Return [X, Y] of the center of cell containing provided text 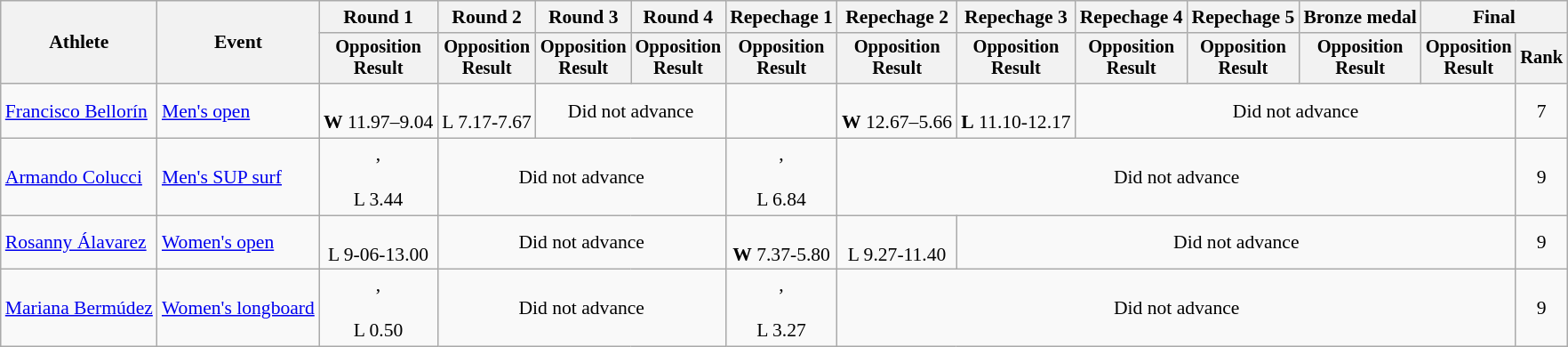
L 9-06-13.00 [379, 242]
Armando Colucci [79, 178]
Bronze medal [1360, 17]
Round 1 [379, 17]
Rosanny Álavarez [79, 242]
L 9.27-11.40 [897, 242]
W 12.67–5.66 [897, 110]
Repechage 2 [897, 17]
Round 4 [679, 17]
Final [1494, 17]
Women's open [238, 242]
Mariana Bermúdez [79, 308]
L 7.17-7.67 [487, 110]
,L 3.27 [781, 308]
L 11.10-12.17 [1015, 110]
,L 6.84 [781, 178]
Men's SUP surf [238, 178]
Athlete [79, 43]
Men's open [238, 110]
Francisco Bellorín [79, 110]
Round 2 [487, 17]
Women's longboard [238, 308]
Round 3 [583, 17]
W 7.37-5.80 [781, 242]
Repechage 4 [1132, 17]
,L 0.50 [379, 308]
W 11.97–9.04 [379, 110]
Repechage 1 [781, 17]
Event [238, 43]
,L 3.44 [379, 178]
Rank [1541, 59]
Repechage 3 [1015, 17]
7 [1541, 110]
Repechage 5 [1244, 17]
